Extract the (x, y) coordinate from the center of the cell holding the provided text.  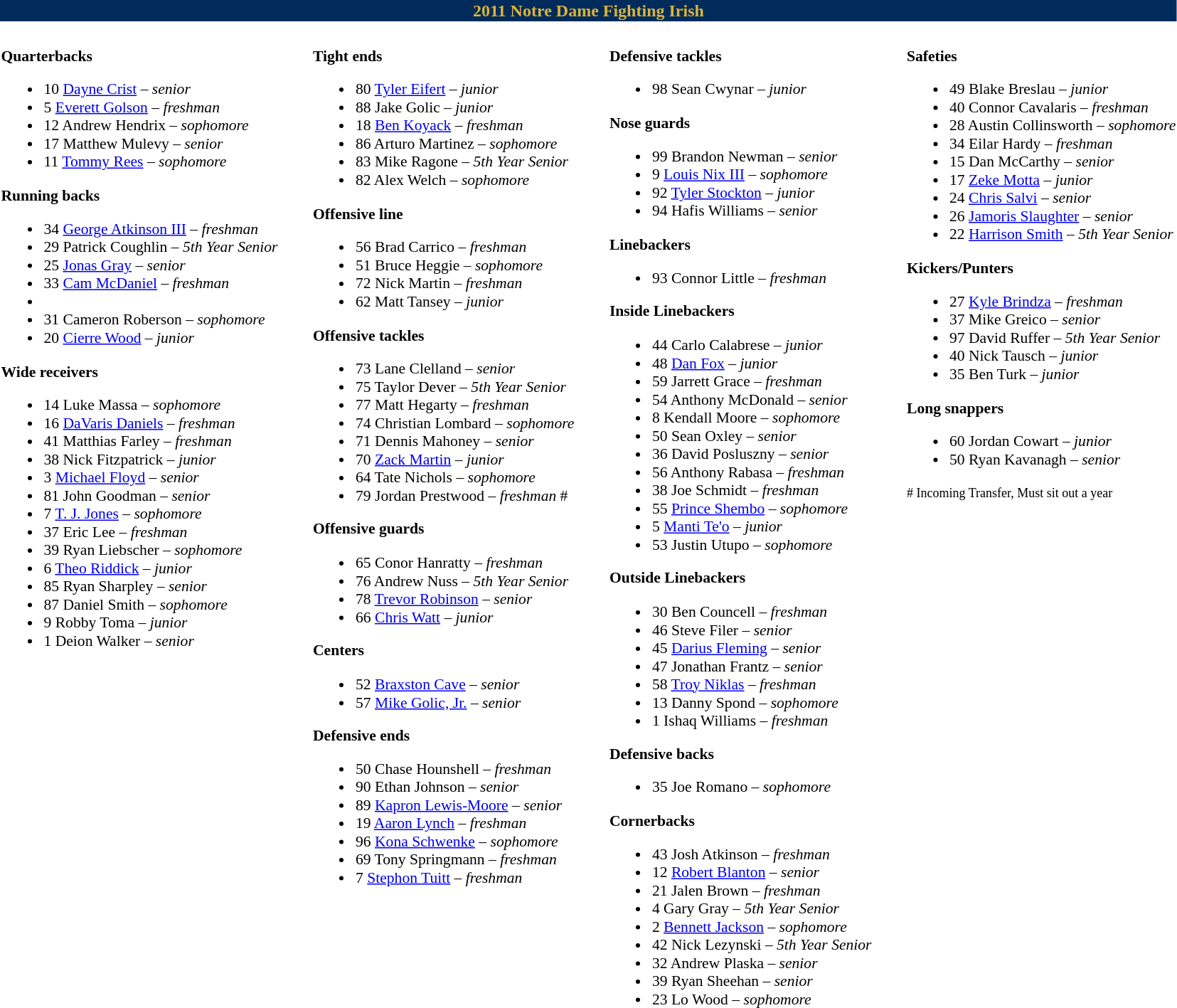
2011 Notre Dame Fighting Irish (589, 11)
